Find where the given text appears and provide that cell's center as [x, y] coordinate. 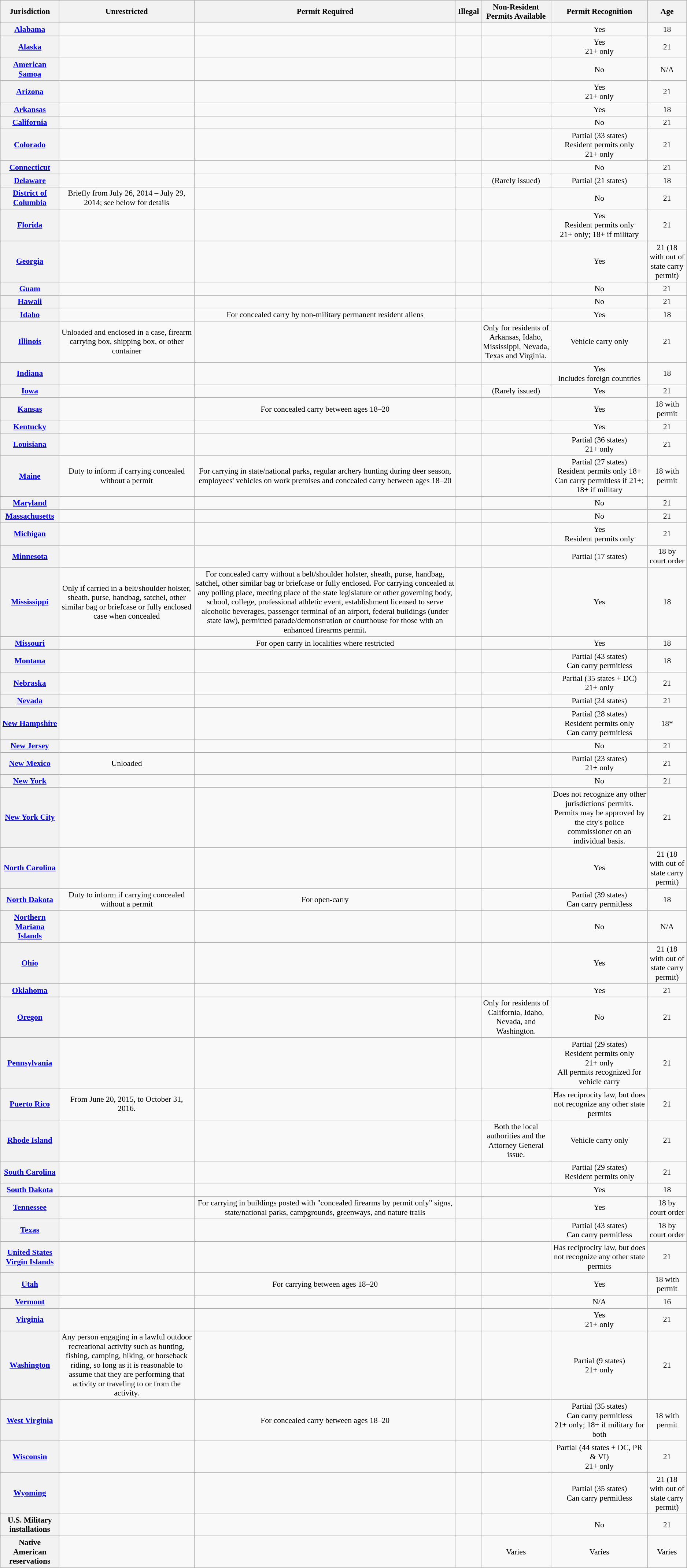
Iowa [30, 391]
Florida [30, 226]
District of Columbia [30, 198]
Washington [30, 1365]
Maryland [30, 503]
Arizona [30, 92]
Maine [30, 476]
Partial (35 states + DC)21+ only [599, 683]
Idaho [30, 315]
North Dakota [30, 900]
YesIncludes foreign countries [599, 374]
Partial (39 states)Can carry permitless [599, 900]
American Samoa [30, 70]
Nebraska [30, 683]
Age [667, 12]
Northern Mariana Islands [30, 927]
South Carolina [30, 1172]
Massachusetts [30, 516]
North Carolina [30, 868]
Montana [30, 661]
Wisconsin [30, 1457]
Partial (21 states) [599, 181]
Minnesota [30, 556]
For open carry in localities where restricted [325, 643]
Tennessee [30, 1208]
Partial (17 states) [599, 556]
YesResident permits only21+ only; 18+ if military [599, 226]
Michigan [30, 534]
Vermont [30, 1302]
Utah [30, 1284]
Partial (27 states)Resident permits only 18+Can carry permitless if 21+; 18+ if military [599, 476]
For open-carry [325, 900]
Georgia [30, 262]
Mississippi [30, 602]
Partial (35 states)Can carry permitless21+ only; 18+ if military for both [599, 1420]
Colorado [30, 145]
Partial (28 states)Resident permits onlyCan carry permitless [599, 724]
Partial (23 states)21+ only [599, 763]
Oregon [30, 1017]
From June 20, 2015, to October 31, 2016. [127, 1104]
Partial (24 states) [599, 701]
Permit Required [325, 12]
New Hampshire [30, 724]
Briefly from July 26, 2014 – July 29, 2014; see below for details [127, 198]
West Virginia [30, 1420]
Partial (44 states + DC, PR & VI)21+ only [599, 1457]
18* [667, 724]
Partial (29 states)Resident permits only [599, 1172]
South Dakota [30, 1190]
For carrying between ages 18–20 [325, 1284]
California [30, 123]
Texas [30, 1230]
Wyoming [30, 1493]
United States Virgin Islands [30, 1257]
Only for residents of California, Idaho, Nevada, and Washington. [516, 1017]
Pennsylvania [30, 1063]
Only for residents of Arkansas, Idaho, Mississippi, Nevada, Texas and Virginia. [516, 342]
For carrying in buildings posted with "concealed firearms by permit only" signs, state/national parks, campgrounds, greenways, and nature trails [325, 1208]
Virginia [30, 1319]
Hawaii [30, 302]
Native American reservations [30, 1552]
Unrestricted [127, 12]
Unloaded [127, 763]
Partial (29 states)Resident permits only21+ onlyAll permits recognized for vehicle carry [599, 1063]
Delaware [30, 181]
New York [30, 781]
Rhode Island [30, 1141]
For concealed carry by non-military permanent resident aliens [325, 315]
Both the local authorities and the Attorney General issue. [516, 1141]
New York City [30, 818]
Illegal [469, 12]
Unloaded and enclosed in a case, firearm carrying box, shipping box, or other container [127, 342]
Illinois [30, 342]
Alaska [30, 47]
Partial (9 states)21+ only [599, 1365]
Partial (35 states)Can carry permitless [599, 1493]
Partial (33 states)Resident permits only21+ only [599, 145]
Partial (36 states)21+ only [599, 445]
YesResident permits only [599, 534]
Arkansas [30, 110]
Louisiana [30, 445]
Permit Recognition [599, 12]
Puerto Rico [30, 1104]
Only if carried in a belt/shoulder holster, sheath, purse, handbag, satchel, other similar bag or briefcase or fully enclosed case when concealed [127, 602]
Guam [30, 289]
Oklahoma [30, 990]
New Mexico [30, 763]
Connecticut [30, 167]
Non-Resident Permits Available [516, 12]
Kentucky [30, 427]
U.S. Military installations [30, 1525]
New Jersey [30, 746]
Alabama [30, 29]
Indiana [30, 374]
Ohio [30, 963]
Does not recognize any other jurisdictions' permits. Permits may be approved by the city's police commissioner on an individual basis. [599, 818]
Nevada [30, 701]
Missouri [30, 643]
Kansas [30, 409]
16 [667, 1302]
Jurisdiction [30, 12]
